From the cell containing the given text, extract its center point as (X, Y) coordinate. 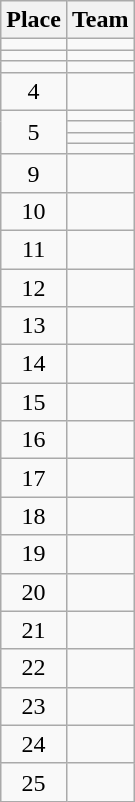
22 (34, 668)
Team (100, 20)
18 (34, 516)
20 (34, 592)
23 (34, 706)
10 (34, 211)
4 (34, 91)
13 (34, 326)
19 (34, 554)
25 (34, 782)
Place (34, 20)
14 (34, 364)
21 (34, 630)
24 (34, 744)
16 (34, 440)
9 (34, 173)
17 (34, 478)
11 (34, 249)
5 (34, 132)
12 (34, 287)
15 (34, 402)
